Locate the cell with the specified text and output its [X, Y] center coordinate. 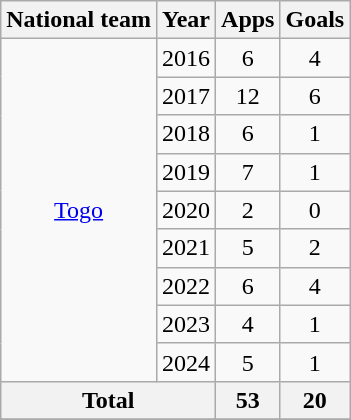
2024 [186, 362]
53 [248, 400]
Year [186, 20]
2022 [186, 286]
0 [315, 210]
2019 [186, 172]
Total [108, 400]
Goals [315, 20]
2023 [186, 324]
2017 [186, 96]
7 [248, 172]
National team [79, 20]
12 [248, 96]
2020 [186, 210]
2018 [186, 134]
Apps [248, 20]
Togo [79, 210]
20 [315, 400]
2016 [186, 58]
2021 [186, 248]
